Pinpoint the cell where the given text exists, returning its [x, y] midpoint coordinate. 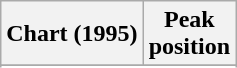
Peakposition [189, 34]
Chart (1995) [72, 34]
